For the text-containing cell, return its midpoint in (x, y) coordinate format. 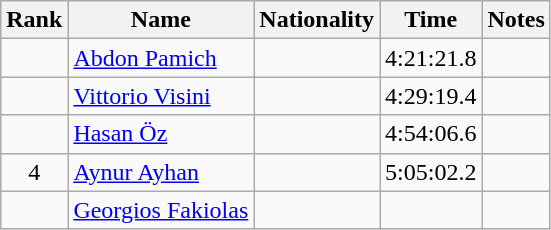
Hasan Öz (161, 134)
4:54:06.6 (431, 134)
5:05:02.2 (431, 172)
Nationality (317, 20)
Rank (34, 20)
Notes (516, 20)
4 (34, 172)
Aynur Ayhan (161, 172)
Name (161, 20)
Vittorio Visini (161, 96)
Abdon Pamich (161, 58)
Time (431, 20)
4:21:21.8 (431, 58)
4:29:19.4 (431, 96)
Georgios Fakiolas (161, 210)
